Find where the given text appears and provide that cell's center as (x, y) coordinate. 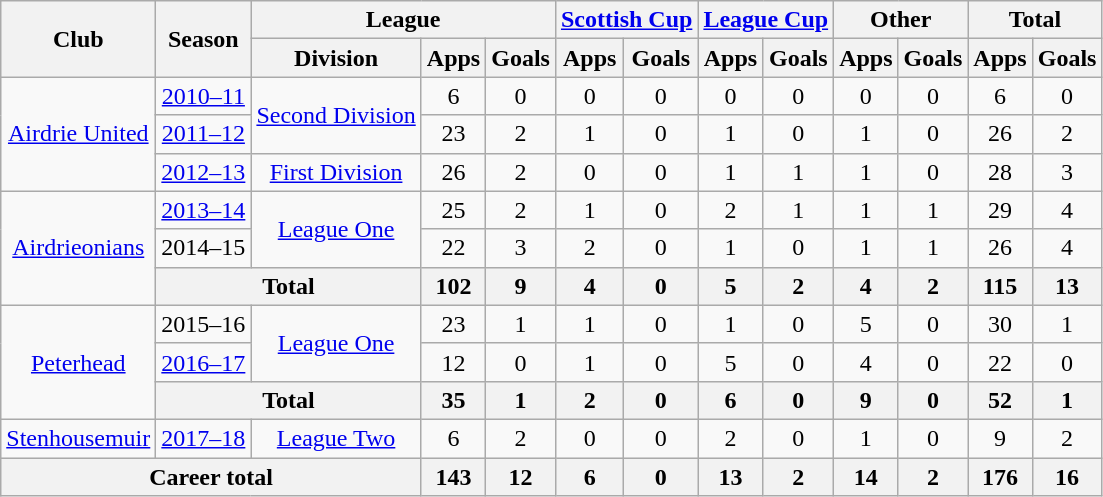
2017–18 (204, 438)
28 (1000, 172)
Career total (212, 477)
Stenhousemuir (78, 438)
2010–11 (204, 96)
115 (1000, 286)
30 (1000, 324)
Scottish Cup (626, 20)
2011–12 (204, 134)
2012–13 (204, 172)
Airdrieonians (78, 248)
Other (901, 20)
2015–16 (204, 324)
Peterhead (78, 362)
102 (453, 286)
League Two (336, 438)
League Cup (766, 20)
2014–15 (204, 248)
Airdrie United (78, 134)
Second Division (336, 115)
Club (78, 39)
2013–14 (204, 210)
14 (866, 477)
52 (1000, 400)
2016–17 (204, 362)
143 (453, 477)
25 (453, 210)
16 (1067, 477)
35 (453, 400)
League (404, 20)
29 (1000, 210)
176 (1000, 477)
Season (204, 39)
Division (336, 58)
First Division (336, 172)
